Identify which cell holds the provided text, then report its [x, y] central coordinate. 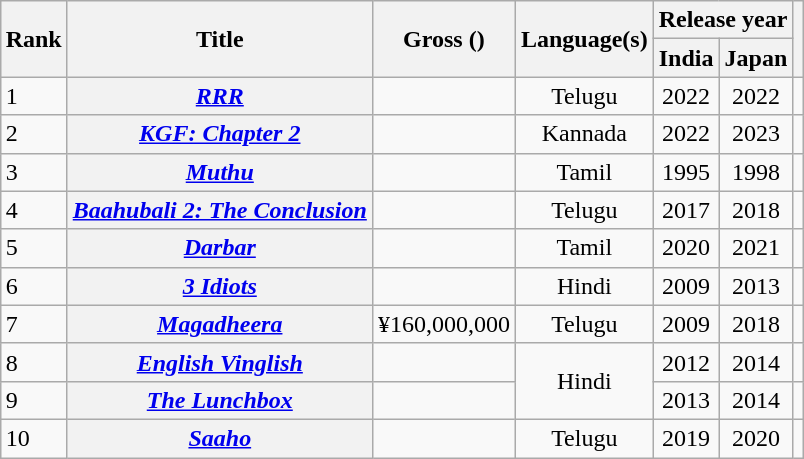
Kannada [584, 134]
1995 [686, 172]
1998 [756, 172]
¥160,000,000 [444, 324]
Release year [723, 20]
8 [34, 362]
Rank [34, 39]
Title [220, 39]
4 [34, 210]
Baahubali 2: The Conclusion [220, 210]
2021 [756, 248]
9 [34, 400]
RRR [220, 96]
5 [34, 248]
The Lunchbox [220, 400]
Japan [756, 58]
2 [34, 134]
6 [34, 286]
Language(s) [584, 39]
Magadheera [220, 324]
Darbar [220, 248]
2023 [756, 134]
3 Idiots [220, 286]
Muthu [220, 172]
10 [34, 438]
3 [34, 172]
1 [34, 96]
KGF: Chapter 2 [220, 134]
Gross () [444, 39]
7 [34, 324]
Saaho [220, 438]
English Vinglish [220, 362]
2019 [686, 438]
India [686, 58]
2012 [686, 362]
2017 [686, 210]
